Locate the cell with the specified text and output its (x, y) center coordinate. 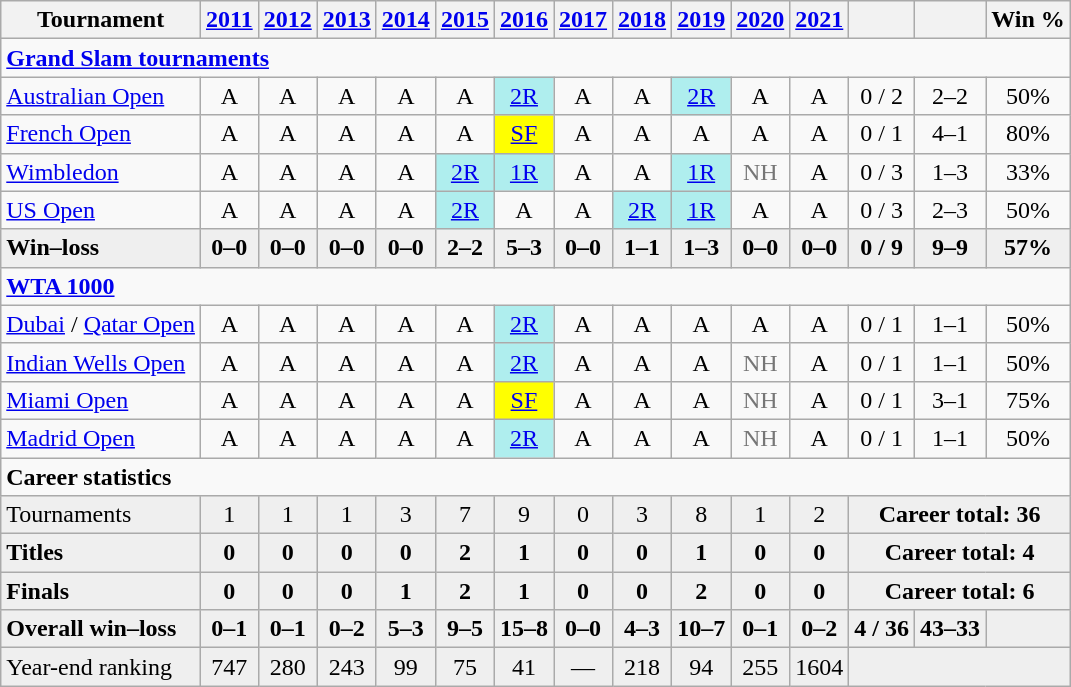
3–1 (950, 400)
Grand Slam tournaments (536, 58)
2016 (524, 20)
Dubai / Qatar Open (101, 324)
280 (288, 667)
2018 (642, 20)
2014 (406, 20)
Indian Wells Open (101, 362)
2012 (288, 20)
43–33 (950, 629)
8 (702, 515)
Tournament (101, 20)
99 (406, 667)
Career total: 6 (960, 591)
Overall win–loss (101, 629)
9–9 (950, 248)
Titles (101, 553)
4–1 (950, 134)
Australian Open (101, 96)
Win–loss (101, 248)
Career total: 4 (960, 553)
15–8 (524, 629)
9–5 (464, 629)
243 (346, 667)
218 (642, 667)
2019 (702, 20)
Wimbledon (101, 172)
0 / 2 (882, 96)
255 (760, 667)
Tournaments (101, 515)
French Open (101, 134)
US Open (101, 210)
2020 (760, 20)
4–3 (642, 629)
Finals (101, 591)
7 (464, 515)
Win % (1028, 20)
Year-end ranking (101, 667)
2021 (820, 20)
9 (524, 515)
WTA 1000 (536, 286)
57% (1028, 248)
Career statistics (536, 477)
10–7 (702, 629)
— (584, 667)
80% (1028, 134)
2011 (229, 20)
Career total: 36 (960, 515)
2015 (464, 20)
4 / 36 (882, 629)
Miami Open (101, 400)
2017 (584, 20)
747 (229, 667)
33% (1028, 172)
75% (1028, 400)
41 (524, 667)
94 (702, 667)
0 / 9 (882, 248)
2013 (346, 20)
1604 (820, 667)
Madrid Open (101, 438)
2–3 (950, 210)
75 (464, 667)
